Output the (X, Y) coordinate of the center of the cell containing the given text.  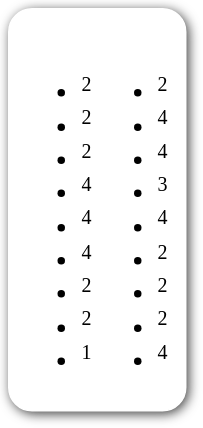
222444221 (56, 210)
244342224 (132, 210)
